Locate the cell with the specified text and output its (X, Y) center coordinate. 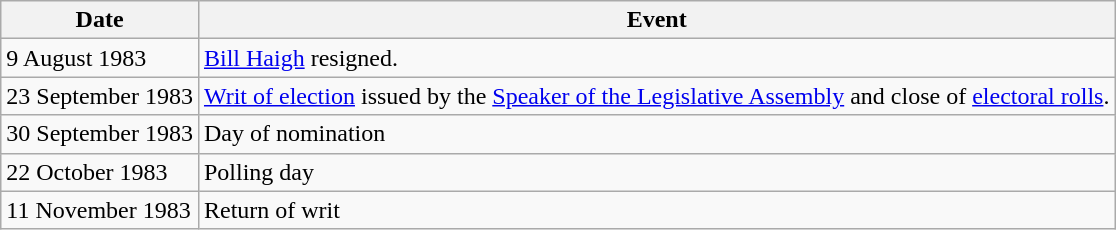
Event (656, 20)
Date (100, 20)
Polling day (656, 172)
11 November 1983 (100, 210)
Day of nomination (656, 134)
Bill Haigh resigned. (656, 58)
22 October 1983 (100, 172)
Return of writ (656, 210)
Writ of election issued by the Speaker of the Legislative Assembly and close of electoral rolls. (656, 96)
9 August 1983 (100, 58)
23 September 1983 (100, 96)
30 September 1983 (100, 134)
